From the cell containing the given text, extract its center point as [x, y] coordinate. 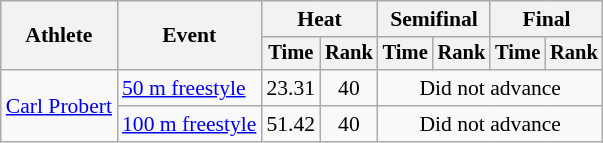
100 m freestyle [189, 124]
51.42 [290, 124]
Heat [319, 19]
Final [546, 19]
Event [189, 36]
Athlete [59, 36]
Carl Probert [59, 106]
Semifinal [434, 19]
23.31 [290, 88]
50 m freestyle [189, 88]
